Pinpoint the cell where the given text exists, returning its (X, Y) midpoint coordinate. 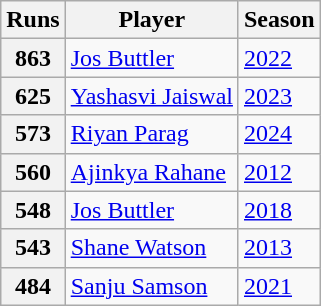
2023 (279, 96)
543 (33, 248)
2022 (279, 58)
2021 (279, 286)
573 (33, 134)
Sanju Samson (152, 286)
548 (33, 210)
484 (33, 286)
2013 (279, 248)
560 (33, 172)
863 (33, 58)
Riyan Parag (152, 134)
2024 (279, 134)
625 (33, 96)
2018 (279, 210)
Yashasvi Jaiswal (152, 96)
Player (152, 20)
Shane Watson (152, 248)
2012 (279, 172)
Runs (33, 20)
Ajinkya Rahane (152, 172)
Season (279, 20)
